Return the (X, Y) coordinate for the center point of the cell that contains the specified text.  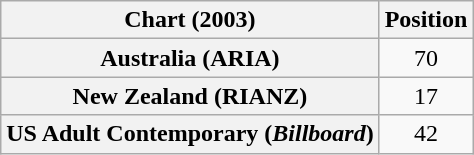
70 (426, 58)
17 (426, 96)
42 (426, 134)
US Adult Contemporary (Billboard) (190, 134)
Australia (ARIA) (190, 58)
Chart (2003) (190, 20)
New Zealand (RIANZ) (190, 96)
Position (426, 20)
